Identify which cell holds the provided text, then report its (X, Y) central coordinate. 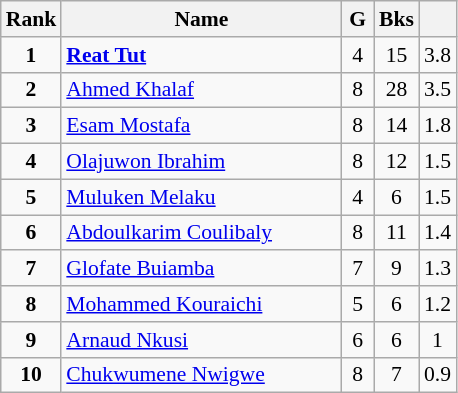
Glofate Buiamba (201, 269)
1.3 (438, 269)
11 (396, 233)
Rank (32, 19)
Reat Tut (201, 55)
28 (396, 90)
10 (32, 375)
Mohammed Kouraichi (201, 304)
1.2 (438, 304)
Muluken Melaku (201, 197)
Ahmed Khalaf (201, 90)
Esam Mostafa (201, 126)
1.4 (438, 233)
3 (32, 126)
Chukwumene Nwigwe (201, 375)
3.8 (438, 55)
14 (396, 126)
1.8 (438, 126)
3.5 (438, 90)
Abdoulkarim Coulibaly (201, 233)
Name (201, 19)
15 (396, 55)
12 (396, 162)
Arnaud Nkusi (201, 340)
Olajuwon Ibrahim (201, 162)
2 (32, 90)
Bks (396, 19)
G (358, 19)
0.9 (438, 375)
